From the cell containing the given text, extract its center point as (x, y) coordinate. 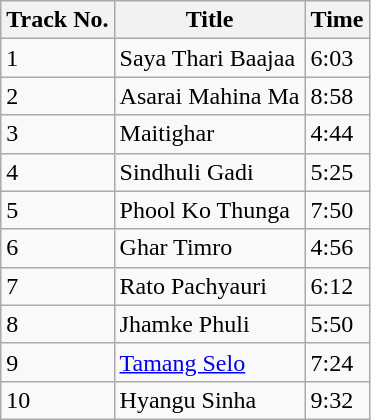
6:03 (337, 58)
4:56 (337, 248)
3 (58, 134)
5:50 (337, 324)
8:58 (337, 96)
Jhamke Phuli (210, 324)
Time (337, 20)
7 (58, 286)
Hyangu Sinha (210, 400)
Rato Pachyauri (210, 286)
Sindhuli Gadi (210, 172)
Asarai Mahina Ma (210, 96)
5:25 (337, 172)
Saya Thari Baajaa (210, 58)
1 (58, 58)
6 (58, 248)
2 (58, 96)
5 (58, 210)
Phool Ko Thunga (210, 210)
4 (58, 172)
4:44 (337, 134)
Title (210, 20)
10 (58, 400)
9 (58, 362)
Tamang Selo (210, 362)
Maitighar (210, 134)
7:50 (337, 210)
9:32 (337, 400)
8 (58, 324)
6:12 (337, 286)
Track No. (58, 20)
7:24 (337, 362)
Ghar Timro (210, 248)
